Pinpoint the cell where the given text exists, returning its (x, y) midpoint coordinate. 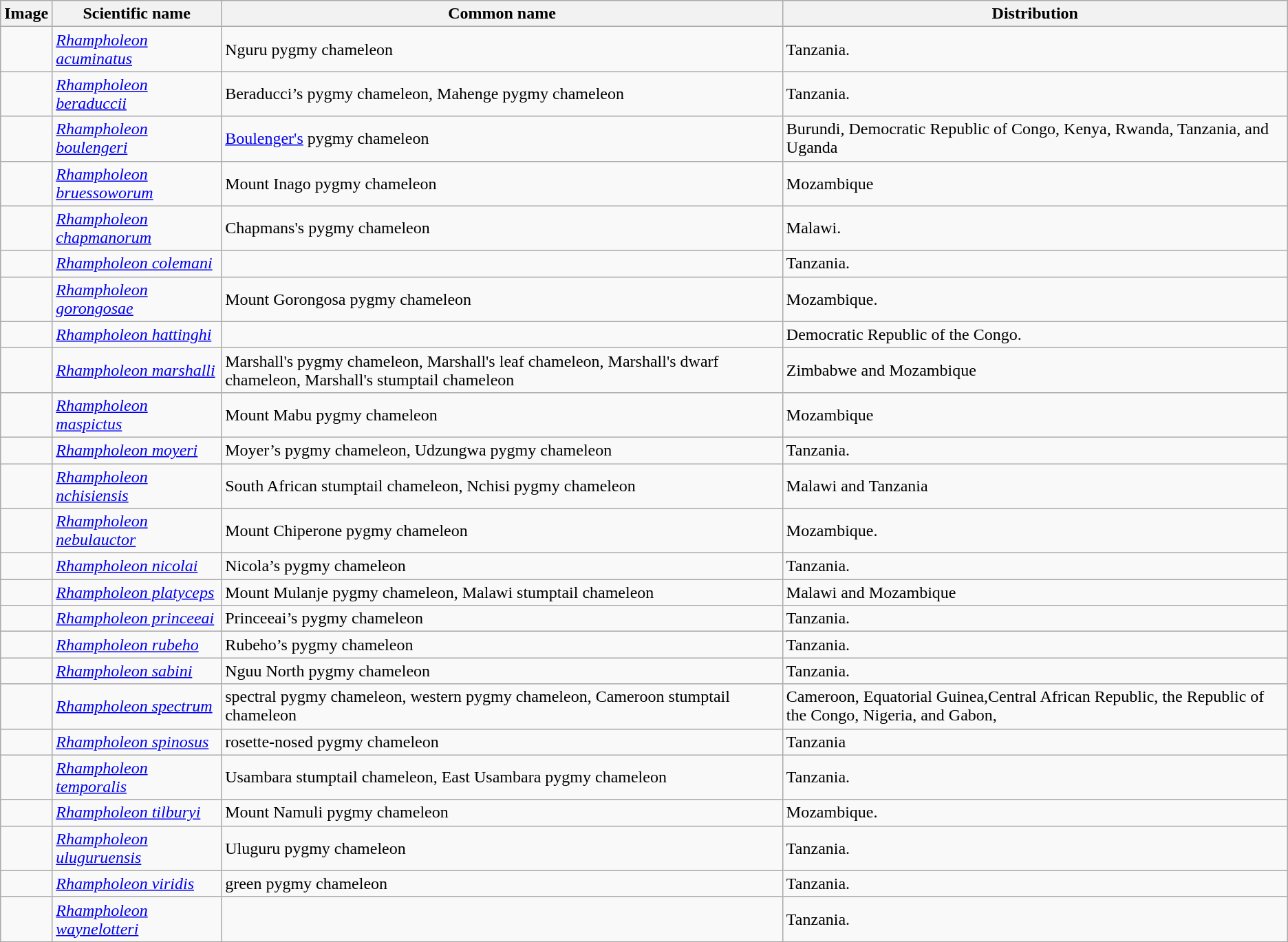
Rhampholeon colemani (137, 264)
Image (26, 14)
Rhampholeon temporalis (137, 778)
Rhampholeon waynelotteri (137, 919)
Rubeho’s pygmy chameleon (502, 645)
Rhampholeon bruessoworum (137, 183)
Mount Chiperone pygmy chameleon (502, 531)
Cameroon, Equatorial Guinea,Central African Republic, the Republic of the Congo, Nigeria, and Gabon, (1035, 706)
Rhampholeon chapmanorum (137, 228)
Marshall's pygmy chameleon, Marshall's leaf chameleon, Marshall's dwarf chameleon, Marshall's stumptail chameleon (502, 370)
Rhampholeon spinosus (137, 742)
Rhampholeon acuminatus (137, 50)
Scientific name (137, 14)
Rhampholeon nicolai (137, 566)
Malawi and Mozambique (1035, 592)
Mount Namuli pygmy chameleon (502, 813)
Rhampholeon spectrum (137, 706)
Rhampholeon beraduccii (137, 94)
Rhampholeon nchisiensis (137, 486)
Common name (502, 14)
Malawi. (1035, 228)
Rhampholeon platyceps (137, 592)
Tanzania (1035, 742)
Mount Mulanje pygmy chameleon, Malawi stumptail chameleon (502, 592)
Malawi and Tanzania (1035, 486)
Democratic Republic of the Congo. (1035, 334)
Princeeai’s pygmy chameleon (502, 619)
Mount Gorongosa pygmy chameleon (502, 299)
Moyer’s pygmy chameleon, Udzungwa pygmy chameleon (502, 450)
Nguru pygmy chameleon (502, 50)
Chapmans's pygmy chameleon (502, 228)
Rhampholeon viridis (137, 884)
Rhampholeon moyeri (137, 450)
Usambara stumptail chameleon, East Usambara pygmy chameleon (502, 778)
Rhampholeon rubeho (137, 645)
spectral pygmy chameleon, western pygmy chameleon, Cameroon stumptail chameleon (502, 706)
Boulenger's pygmy chameleon (502, 139)
Uluguru pygmy chameleon (502, 848)
Zimbabwe and Mozambique (1035, 370)
Rhampholeon boulengeri (137, 139)
Burundi, Democratic Republic of Congo, Kenya, Rwanda, Tanzania, and Uganda (1035, 139)
Mount Mabu pygmy chameleon (502, 414)
rosette-nosed pygmy chameleon (502, 742)
Nicola’s pygmy chameleon (502, 566)
Rhampholeon sabini (137, 671)
Rhampholeon marshalli (137, 370)
Distribution (1035, 14)
Mount Inago pygmy chameleon (502, 183)
Rhampholeon nebulauctor (137, 531)
Beraducci’s pygmy chameleon, Mahenge pygmy chameleon (502, 94)
South African stumptail chameleon, Nchisi pygmy chameleon (502, 486)
Rhampholeon uluguruensis (137, 848)
Nguu North pygmy chameleon (502, 671)
Rhampholeon hattinghi (137, 334)
Rhampholeon tilburyi (137, 813)
green pygmy chameleon (502, 884)
Rhampholeon gorongosae (137, 299)
Rhampholeon maspictus (137, 414)
Rhampholeon princeeai (137, 619)
